Scan for the cell matching the given text and deliver its [X, Y] coordinate at center. 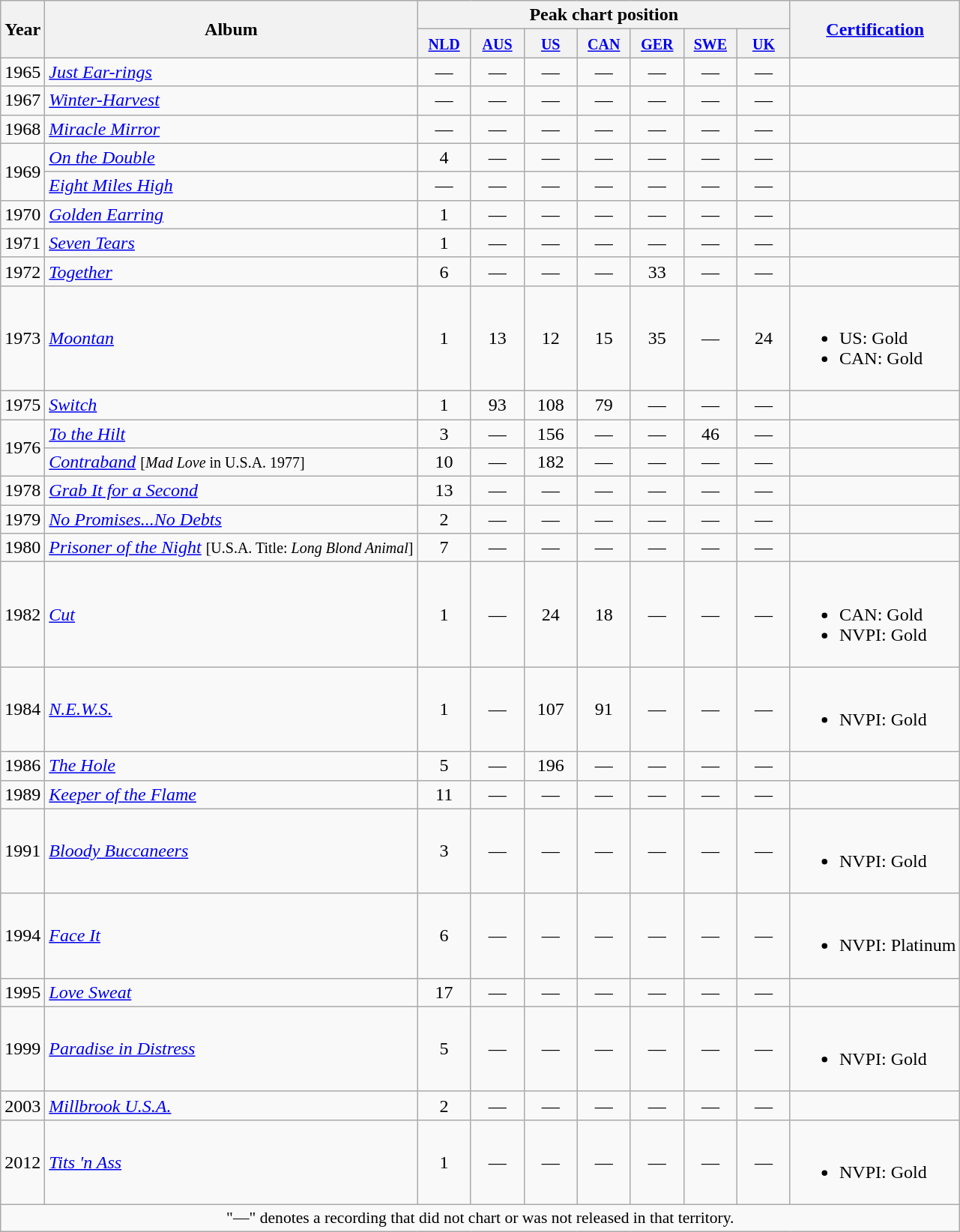
1994 [22, 935]
Millbrook U.S.A. [231, 1105]
1999 [22, 1049]
Prisoner of the Night [U.S.A. Title: Long Blond Animal] [231, 548]
1978 [22, 491]
108 [550, 405]
1995 [22, 992]
US: GoldCAN: Gold [875, 338]
1989 [22, 794]
1969 [22, 172]
4 [444, 157]
Just Ear-rings [231, 72]
Cut [231, 615]
Contraband [Mad Love in U.S.A. 1977] [231, 462]
Certification [875, 29]
Moontan [231, 338]
On the Double [231, 157]
Face It [231, 935]
46 [710, 434]
12 [550, 338]
AUS [498, 43]
Keeper of the Flame [231, 794]
1970 [22, 214]
Album [231, 29]
91 [604, 709]
US [550, 43]
Peak chart position [604, 15]
UK [763, 43]
2003 [22, 1105]
1979 [22, 519]
Tits 'n Ass [231, 1162]
10 [444, 462]
Miracle Mirror [231, 129]
1991 [22, 851]
1982 [22, 615]
33 [656, 271]
Winter-Harvest [231, 100]
1971 [22, 243]
1984 [22, 709]
Together [231, 271]
N.E.W.S. [231, 709]
182 [550, 462]
1975 [22, 405]
7 [444, 548]
Year [22, 29]
196 [550, 766]
1986 [22, 766]
1967 [22, 100]
11 [444, 794]
Switch [231, 405]
"—" denotes a recording that did not chart or was not released in that territory. [480, 1218]
Paradise in Distress [231, 1049]
The Hole [231, 766]
18 [604, 615]
1968 [22, 129]
To the Hilt [231, 434]
Eight Miles High [231, 186]
GER [656, 43]
107 [550, 709]
Seven Tears [231, 243]
156 [550, 434]
1980 [22, 548]
1972 [22, 271]
SWE [710, 43]
Grab It for a Second [231, 491]
NLD [444, 43]
1976 [22, 448]
No Promises...No Debts [231, 519]
Golden Earring [231, 214]
79 [604, 405]
CAN [604, 43]
Love Sweat [231, 992]
1965 [22, 72]
NVPI: Platinum [875, 935]
CAN: GoldNVPI: Gold [875, 615]
2012 [22, 1162]
Bloody Buccaneers [231, 851]
17 [444, 992]
15 [604, 338]
93 [498, 405]
35 [656, 338]
1973 [22, 338]
